Find where the given text appears and provide that cell's center as (x, y) coordinate. 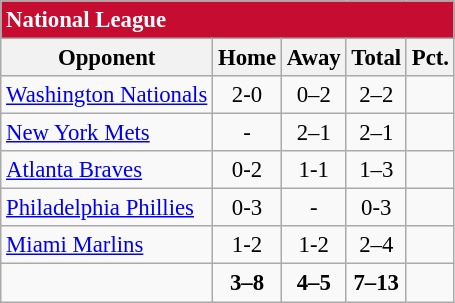
3–8 (248, 283)
2–4 (376, 245)
Philadelphia Phillies (107, 208)
0–2 (314, 95)
National League (228, 20)
0-2 (248, 170)
7–13 (376, 283)
Total (376, 58)
New York Mets (107, 133)
Opponent (107, 58)
2–2 (376, 95)
Washington Nationals (107, 95)
1–3 (376, 170)
Miami Marlins (107, 245)
2-0 (248, 95)
Away (314, 58)
1-1 (314, 170)
Home (248, 58)
4–5 (314, 283)
Pct. (430, 58)
Atlanta Braves (107, 170)
